Provide the [X, Y] coordinate of the cell's center where the given text is located.  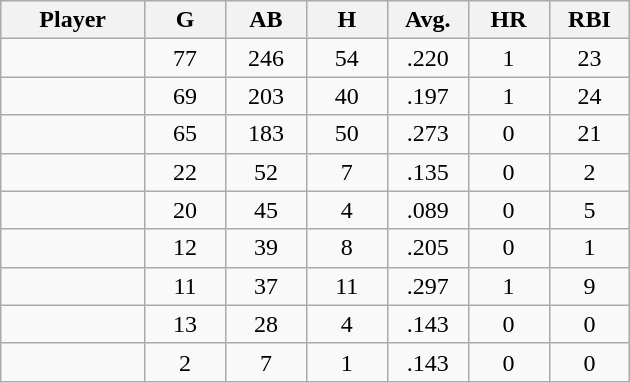
13 [186, 324]
HR [508, 20]
.089 [428, 210]
50 [346, 134]
.273 [428, 134]
69 [186, 96]
21 [590, 134]
20 [186, 210]
45 [266, 210]
77 [186, 58]
23 [590, 58]
203 [266, 96]
12 [186, 248]
246 [266, 58]
.135 [428, 172]
28 [266, 324]
65 [186, 134]
40 [346, 96]
5 [590, 210]
RBI [590, 20]
.205 [428, 248]
52 [266, 172]
24 [590, 96]
22 [186, 172]
.220 [428, 58]
9 [590, 286]
54 [346, 58]
183 [266, 134]
H [346, 20]
.297 [428, 286]
Avg. [428, 20]
.197 [428, 96]
8 [346, 248]
AB [266, 20]
Player [73, 20]
39 [266, 248]
G [186, 20]
37 [266, 286]
